Determine the [x, y] coordinate at the center of the cell enclosing the given text.  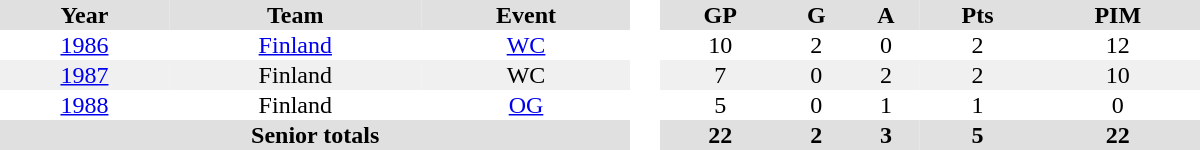
G [816, 15]
12 [1118, 45]
1986 [84, 45]
OG [526, 105]
7 [720, 75]
A [886, 15]
PIM [1118, 15]
1987 [84, 75]
1988 [84, 105]
Year [84, 15]
GP [720, 15]
Pts [978, 15]
Team [296, 15]
3 [886, 135]
Event [526, 15]
Senior totals [315, 135]
